Provide the (X, Y) coordinate of the cell's center where the given text is located.  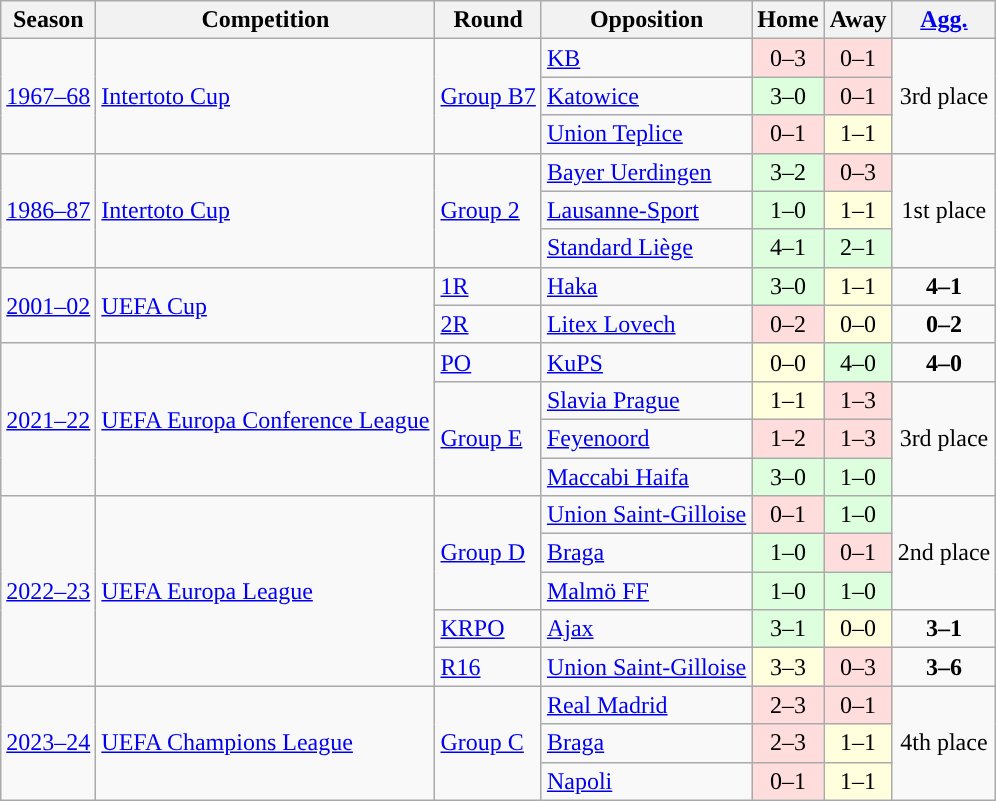
Napoli (646, 781)
Competition (266, 20)
4th place (944, 743)
Group B7 (488, 96)
Away (858, 20)
KuPS (646, 362)
2001–02 (48, 305)
Group 2 (488, 210)
1967–68 (48, 96)
UEFA Cup (266, 305)
Standard Liège (646, 248)
Agg. (944, 20)
Group C (488, 743)
3–6 (944, 667)
Group D (488, 553)
PO (488, 362)
Malmö FF (646, 591)
Maccabi Haifa (646, 477)
Ajax (646, 629)
Opposition (646, 20)
Haka (646, 286)
KB (646, 58)
1986–87 (48, 210)
Lausanne-Sport (646, 210)
2nd place (944, 553)
2R (488, 324)
Season (48, 20)
Katowice (646, 96)
2023–24 (48, 743)
Home (788, 20)
UEFA Champions League (266, 743)
1st place (944, 210)
Feyenoord (646, 438)
Litex Lovech (646, 324)
Real Madrid (646, 705)
Group E (488, 438)
Slavia Prague (646, 400)
1–2 (788, 438)
2–1 (858, 248)
1R (488, 286)
2022–23 (48, 591)
UEFA Europa League (266, 591)
R16 (488, 667)
Bayer Uerdingen (646, 172)
3–2 (788, 172)
3–3 (788, 667)
Round (488, 20)
KRPO (488, 629)
2021–22 (48, 419)
Union Teplice (646, 134)
UEFA Europa Conference League (266, 419)
